Identify which cell holds the provided text, then report its [X, Y] central coordinate. 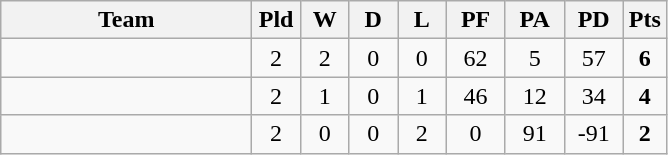
Pts [644, 20]
L [422, 20]
5 [534, 58]
12 [534, 96]
Team [126, 20]
PA [534, 20]
D [374, 20]
6 [644, 58]
PD [594, 20]
62 [476, 58]
Pld [276, 20]
34 [594, 96]
46 [476, 96]
4 [644, 96]
91 [534, 134]
W [324, 20]
57 [594, 58]
PF [476, 20]
-91 [594, 134]
